Determine the (x, y) coordinate at the center of the cell enclosing the given text.  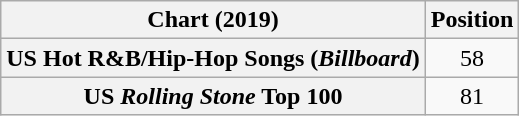
58 (472, 58)
Position (472, 20)
Chart (2019) (213, 20)
81 (472, 96)
US Hot R&B/Hip-Hop Songs (Billboard) (213, 58)
US Rolling Stone Top 100 (213, 96)
